Return [X, Y] of the center of cell containing provided text 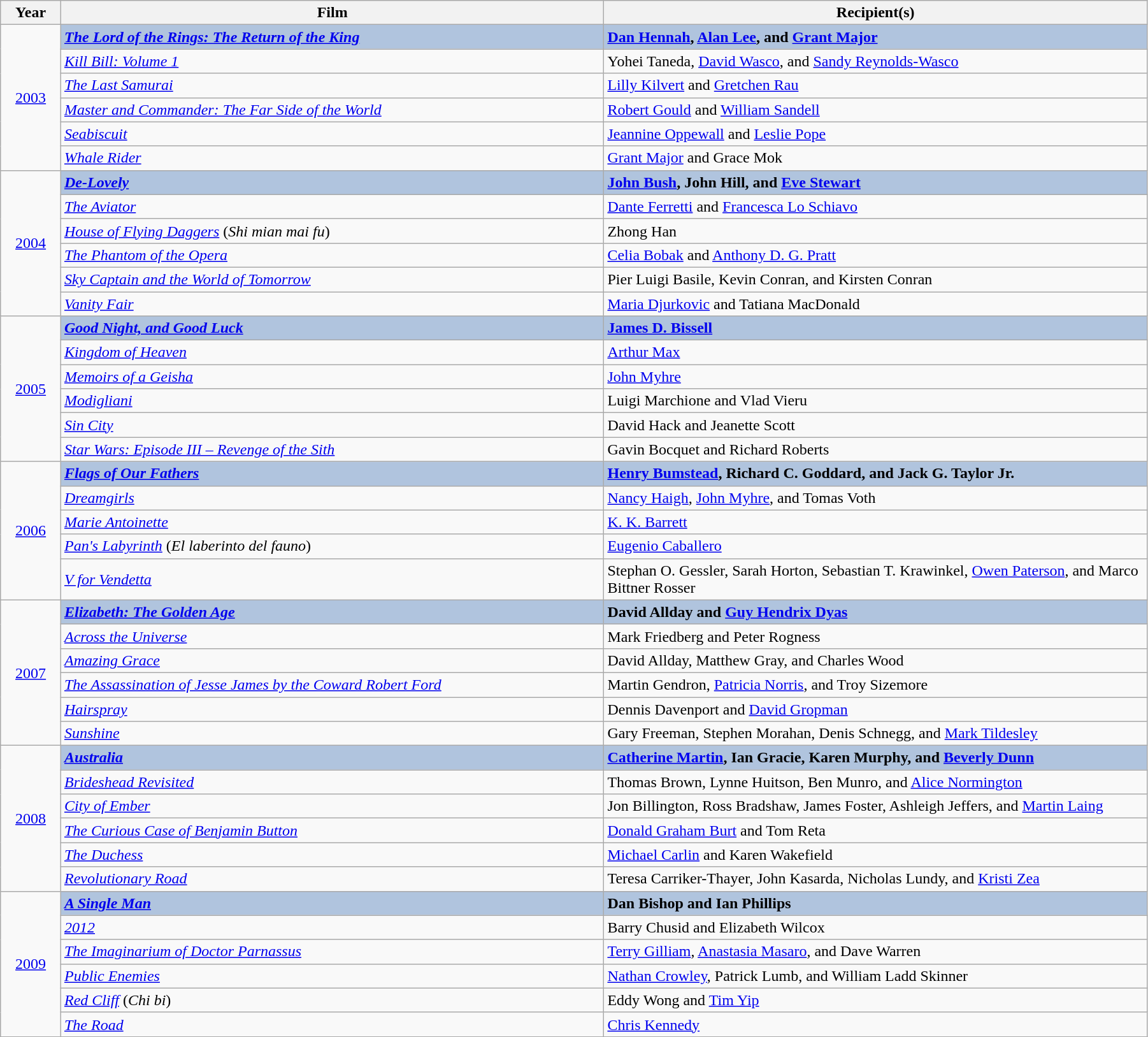
The Assassination of Jesse James by the Coward Robert Ford [332, 685]
Robert Gould and William Sandell [875, 110]
2004 [31, 243]
Film [332, 13]
Revolutionary Road [332, 879]
Memoirs of a Geisha [332, 377]
Seabiscuit [332, 134]
A Single Man [332, 903]
Hairspray [332, 709]
Jeannine Oppewall and Leslie Pope [875, 134]
Stephan O. Gessler, Sarah Horton, Sebastian T. Krawinkel, Owen Paterson, and Marco Bittner Rosser [875, 579]
2005 [31, 389]
Elizabeth: The Golden Age [332, 612]
David Allday, Matthew Gray, and Charles Wood [875, 660]
Master and Commander: The Far Side of the World [332, 110]
2003 [31, 98]
Eugenio Caballero [875, 546]
Martin Gendron, Patricia Norris, and Troy Sizemore [875, 685]
2008 [31, 818]
David Allday and Guy Hendrix Dyas [875, 612]
The Curious Case of Benjamin Button [332, 830]
Dan Bishop and Ian Phillips [875, 903]
Modigliani [332, 401]
The Duchess [332, 855]
Dan Hennah, Alan Lee, and Grant Major [875, 37]
Luigi Marchione and Vlad Vieru [875, 401]
Kill Bill: Volume 1 [332, 61]
V for Vendetta [332, 579]
Australia [332, 758]
John Bush, John Hill, and Eve Stewart [875, 182]
2009 [31, 964]
Dennis Davenport and David Gropman [875, 709]
Sunshine [332, 734]
Teresa Carriker-Thayer, John Kasarda, Nicholas Lundy, and Kristi Zea [875, 879]
Across the Universe [332, 636]
Kingdom of Heaven [332, 352]
The Phantom of the Opera [332, 255]
David Hack and Jeanette Scott [875, 425]
Arthur Max [875, 352]
K. K. Barrett [875, 522]
Flags of Our Fathers [332, 474]
Maria Djurkovic and Tatiana MacDonald [875, 304]
Barry Chusid and Elizabeth Wilcox [875, 927]
Vanity Fair [332, 304]
Sky Captain and the World of Tomorrow [332, 279]
Sin City [332, 425]
Pan's Labyrinth (El laberinto del fauno) [332, 546]
Michael Carlin and Karen Wakefield [875, 855]
The Imaginarium of Doctor Parnassus [332, 952]
Celia Bobak and Anthony D. G. Pratt [875, 255]
Marie Antoinette [332, 522]
2006 [31, 530]
Year [31, 13]
Eddy Wong and Tim Yip [875, 1000]
Gary Freeman, Stephen Morahan, Denis Schnegg, and Mark Tildesley [875, 734]
House of Flying Daggers (Shi mian mai fu) [332, 231]
Whale Rider [332, 158]
City of Ember [332, 806]
Red Cliff (Chi bi) [332, 1000]
Nancy Haigh, John Myhre, and Tomas Voth [875, 498]
De-Lovely [332, 182]
James D. Bissell [875, 328]
Gavin Bocquet and Richard Roberts [875, 449]
Public Enemies [332, 976]
Amazing Grace [332, 660]
Pier Luigi Basile, Kevin Conran, and Kirsten Conran [875, 279]
2007 [31, 672]
Nathan Crowley, Patrick Lumb, and William Ladd Skinner [875, 976]
The Aviator [332, 207]
Recipient(s) [875, 13]
Brideshead Revisited [332, 782]
John Myhre [875, 377]
Chris Kennedy [875, 1024]
The Road [332, 1024]
Jon Billington, Ross Bradshaw, James Foster, Ashleigh Jeffers, and Martin Laing [875, 806]
Star Wars: Episode III – Revenge of the Sith [332, 449]
Terry Gilliam, Anastasia Masaro, and Dave Warren [875, 952]
2012 [332, 927]
Catherine Martin, Ian Gracie, Karen Murphy, and Beverly Dunn [875, 758]
Thomas Brown, Lynne Huitson, Ben Munro, and Alice Normington [875, 782]
Zhong Han [875, 231]
Yohei Taneda, David Wasco, and Sandy Reynolds-Wasco [875, 61]
Henry Bumstead, Richard C. Goddard, and Jack G. Taylor Jr. [875, 474]
Good Night, and Good Luck [332, 328]
Grant Major and Grace Mok [875, 158]
Donald Graham Burt and Tom Reta [875, 830]
Lilly Kilvert and Gretchen Rau [875, 85]
Mark Friedberg and Peter Rogness [875, 636]
Dreamgirls [332, 498]
The Last Samurai [332, 85]
The Lord of the Rings: The Return of the King [332, 37]
Dante Ferretti and Francesca Lo Schiavo [875, 207]
